Locate the cell with the specified text and output its (X, Y) center coordinate. 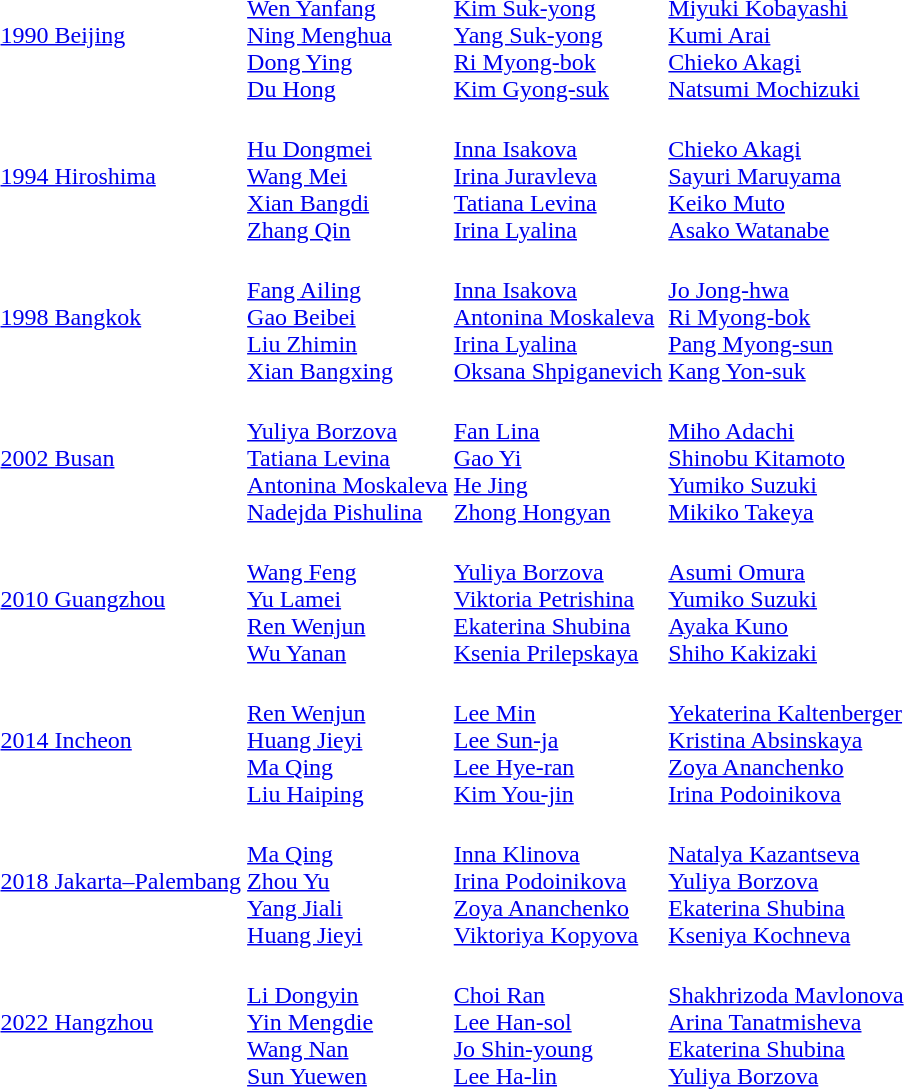
Yuliya BorzovaViktoria PetrishinaEkaterina ShubinaKsenia Prilepskaya (558, 599)
Ma QingZhou YuYang JialiHuang Jieyi (348, 881)
Fan LinaGao YiHe JingZhong Hongyan (558, 458)
Inna KlinovaIrina PodoinikovaZoya AnanchenkoViktoriya Kopyova (558, 881)
Inna IsakovaAntonina MoskalevaIrina LyalinaOksana Shpiganevich (558, 317)
Inna IsakovaIrina JuravlevaTatiana LevinaIrina Lyalina (558, 176)
Ren WenjunHuang JieyiMa QingLiu Haiping (348, 740)
Fang AilingGao BeibeiLiu ZhiminXian Bangxing (348, 317)
Hu DongmeiWang MeiXian BangdiZhang Qin (348, 176)
Wang FengYu LameiRen WenjunWu Yanan (348, 599)
Yuliya BorzovaTatiana LevinaAntonina MoskalevaNadejda Pishulina (348, 458)
Lee MinLee Sun-jaLee Hye-ranKim You-jin (558, 740)
